Capture the cell that displays the provided text and extract its [X, Y] central coordinate. 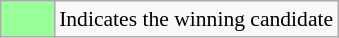
Indicates the winning candidate [196, 19]
